Locate the cell with the specified text and output its (X, Y) center coordinate. 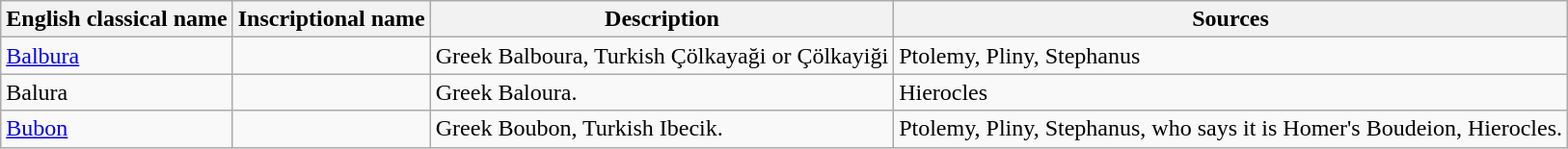
Description (662, 19)
Balura (117, 92)
Greek Balboura, Turkish Çölkayaği or Çölkayiği (662, 56)
Hierocles (1230, 92)
Balbura (117, 56)
Bubon (117, 129)
Greek Boubon, Turkish Ibecik. (662, 129)
Greek Baloura. (662, 92)
Ptolemy, Pliny, Stephanus, who says it is Homer's Boudeion, Hierocles. (1230, 129)
Inscriptional name (332, 19)
English classical name (117, 19)
Ptolemy, Pliny, Stephanus (1230, 56)
Sources (1230, 19)
